Capture the cell that displays the provided text and extract its (x, y) central coordinate. 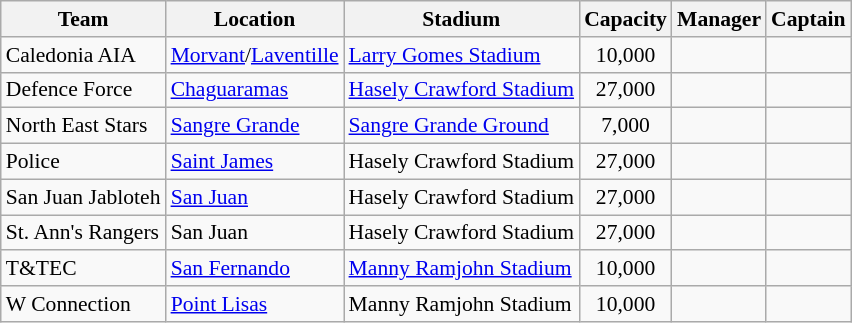
T&TEC (84, 269)
San Juan Jabloteh (84, 197)
Police (84, 162)
Morvant/Laventille (255, 55)
Location (255, 19)
Team (84, 19)
Larry Gomes Stadium (462, 55)
Sangre Grande Ground (462, 126)
Chaguaramas (255, 90)
Caledonia AIA (84, 55)
Sangre Grande (255, 126)
Stadium (462, 19)
Point Lisas (255, 304)
San Fernando (255, 269)
Captain (808, 19)
7,000 (626, 126)
Manager (719, 19)
Defence Force (84, 90)
St. Ann's Rangers (84, 233)
Saint James (255, 162)
Capacity (626, 19)
W Connection (84, 304)
North East Stars (84, 126)
